Determine the [x, y] coordinate at the center of the cell enclosing the given text.  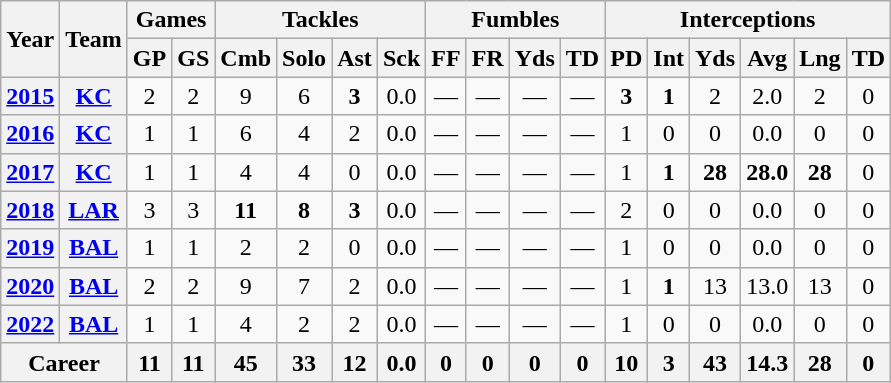
Career [64, 362]
14.3 [768, 362]
FR [488, 58]
2019 [30, 248]
12 [355, 362]
LAR [94, 210]
GP [149, 58]
Int [669, 58]
Lng [820, 58]
GS [194, 58]
Year [30, 39]
13.0 [768, 286]
33 [304, 362]
PD [626, 58]
45 [246, 362]
10 [626, 362]
43 [716, 362]
2018 [30, 210]
Games [170, 20]
Ast [355, 58]
Cmb [246, 58]
Fumbles [516, 20]
Sck [401, 58]
2015 [30, 96]
28.0 [768, 172]
2016 [30, 134]
Team [94, 39]
FF [446, 58]
2.0 [768, 96]
8 [304, 210]
2022 [30, 324]
2020 [30, 286]
Tackles [320, 20]
7 [304, 286]
Interceptions [748, 20]
2017 [30, 172]
Avg [768, 58]
Solo [304, 58]
